For the text-containing cell, return its midpoint in (x, y) coordinate format. 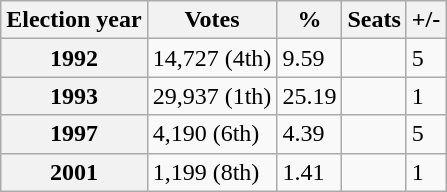
% (310, 20)
4,190 (6th) (212, 134)
Seats (374, 20)
29,937 (1th) (212, 96)
1.41 (310, 172)
25.19 (310, 96)
14,727 (4th) (212, 58)
9.59 (310, 58)
1,199 (8th) (212, 172)
Votes (212, 20)
1997 (74, 134)
1992 (74, 58)
1993 (74, 96)
+/- (426, 20)
2001 (74, 172)
Election year (74, 20)
4.39 (310, 134)
